Capture the cell that displays the provided text and extract its [X, Y] central coordinate. 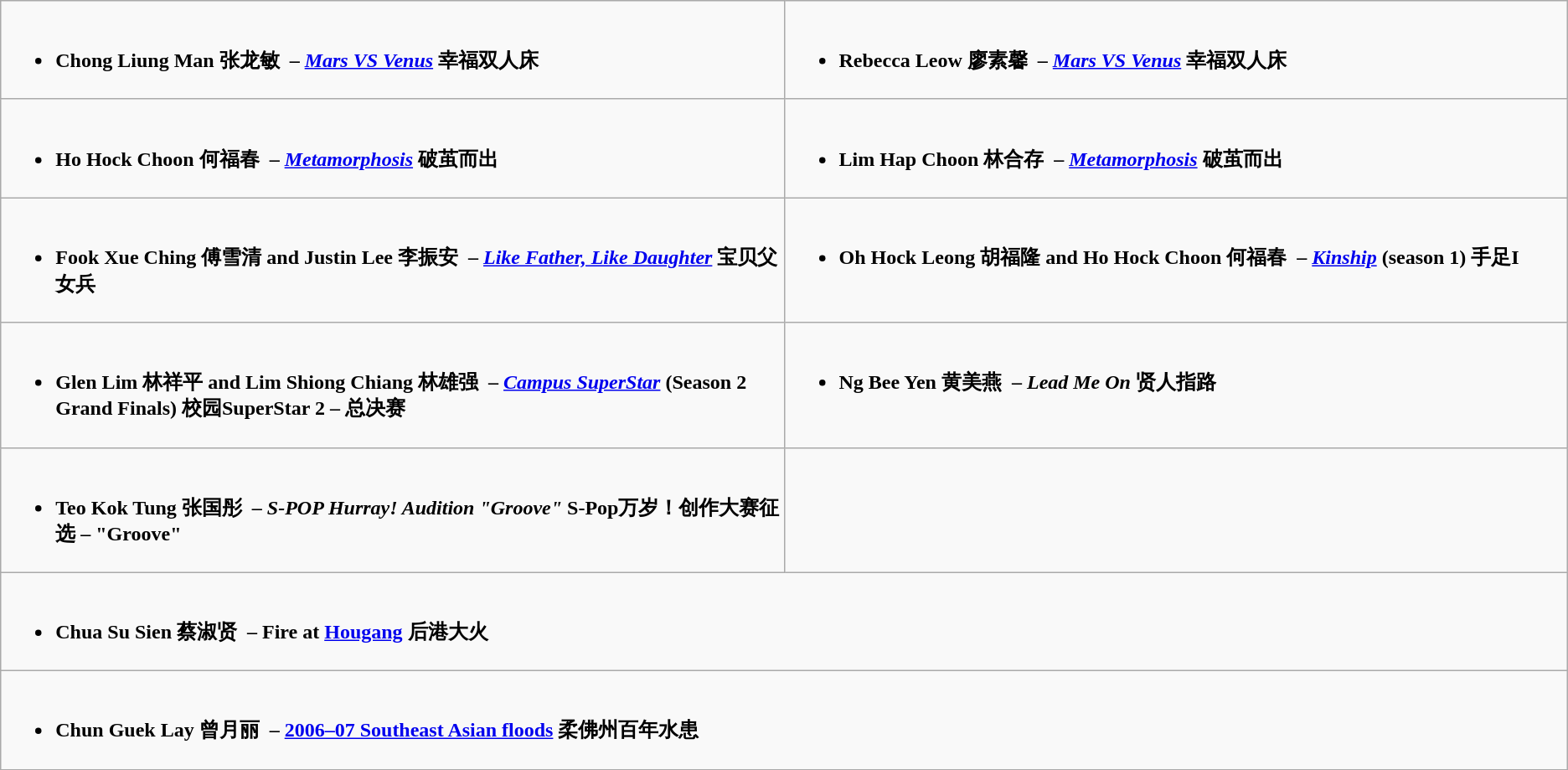
Teo Kok Tung 张国彤 – S-POP Hurray! Audition "Groove" S-Pop万岁！创作大赛征选 – "Groove" [392, 509]
Rebecca Leow 廖素馨 – Mars VS Venus 幸福双人床 [1176, 50]
Lim Hap Choon 林合存 – Metamorphosis 破茧而出 [1176, 148]
Glen Lim 林祥平 and Lim Shiong Chiang 林雄强 – Campus SuperStar (Season 2 Grand Finals) 校园SuperStar 2 – 总决赛 [392, 385]
Oh Hock Leong 胡福隆 and Ho Hock Choon 何福春 – Kinship (season 1) 手足I [1176, 260]
Ho Hock Choon 何福春 – Metamorphosis 破茧而出 [392, 148]
Chua Su Sien 蔡淑贤 – Fire at Hougang 后港大火 [784, 622]
Ng Bee Yen 黄美燕 – Lead Me On 贤人指路 [1176, 385]
Chong Liung Man 张龙敏 – Mars VS Venus 幸福双人床 [392, 50]
Chun Guek Lay 曾月丽 – 2006–07 Southeast Asian floods 柔佛州百年水患 [784, 721]
Fook Xue Ching 傅雪清 and Justin Lee 李振安 – Like Father, Like Daughter 宝贝父女兵 [392, 260]
